Find where the given text appears and provide that cell's center as [X, Y] coordinate. 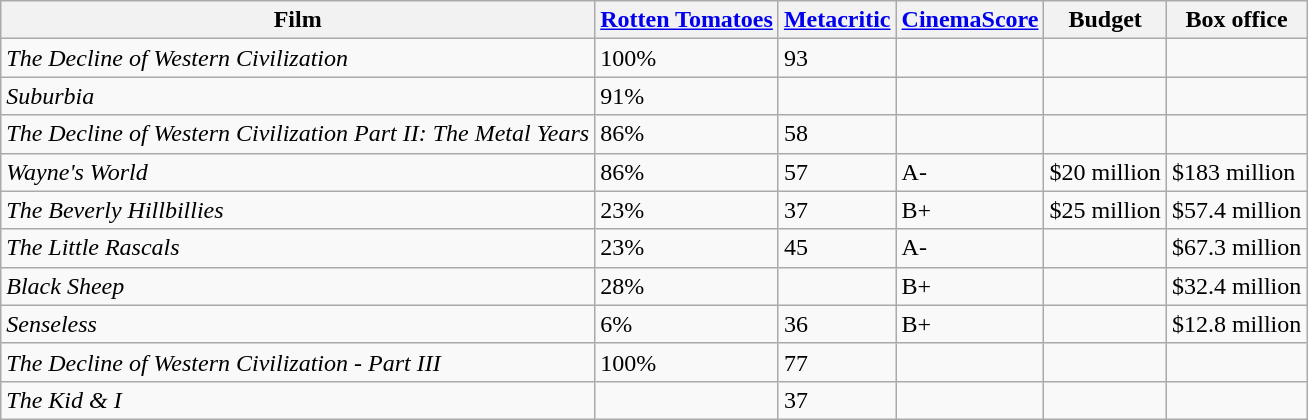
Budget [1105, 20]
6% [687, 324]
Box office [1236, 20]
CinemaScore [970, 20]
The Decline of Western Civilization [298, 58]
The Decline of Western Civilization - Part III [298, 362]
$25 million [1105, 210]
Senseless [298, 324]
$183 million [1236, 172]
The Little Rascals [298, 248]
45 [837, 248]
$20 million [1105, 172]
The Kid & I [298, 400]
The Beverly Hillbillies [298, 210]
$32.4 million [1236, 286]
$57.4 million [1236, 210]
Film [298, 20]
Metacritic [837, 20]
36 [837, 324]
The Decline of Western Civilization Part II: The Metal Years [298, 134]
Rotten Tomatoes [687, 20]
$67.3 million [1236, 248]
93 [837, 58]
58 [837, 134]
91% [687, 96]
57 [837, 172]
Suburbia [298, 96]
77 [837, 362]
Wayne's World [298, 172]
28% [687, 286]
Black Sheep [298, 286]
$12.8 million [1236, 324]
